Return the [x, y] coordinate for the center point of the cell that contains the specified text.  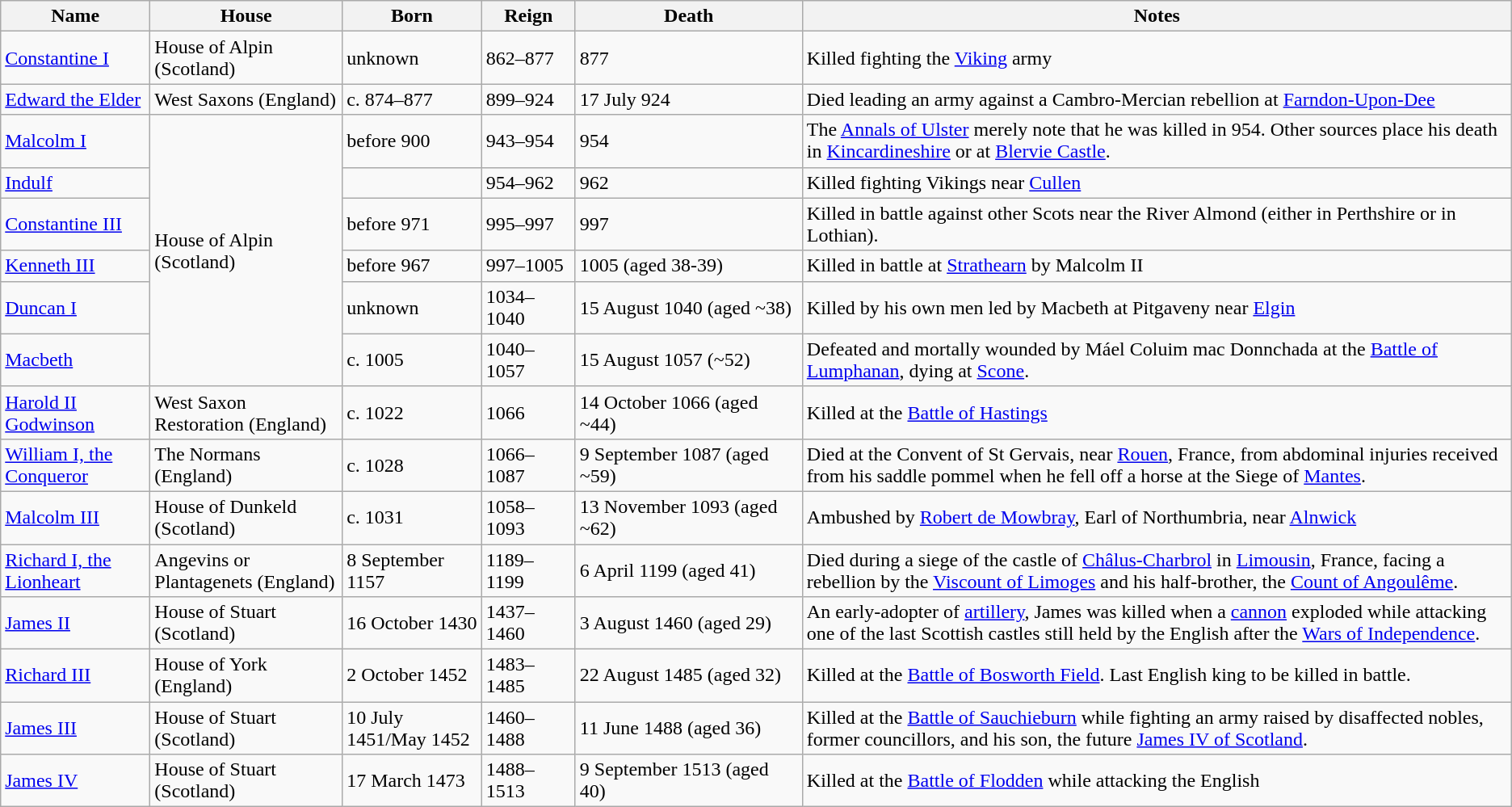
997–1005 [528, 266]
6 April 1199 (aged 41) [688, 570]
13 November 1093 (aged ~62) [688, 517]
c. 1028 [412, 465]
c. 1031 [412, 517]
Died leading an army against a Cambro-Mercian rebellion at Farndon-Upon-Dee [1157, 99]
15 August 1040 (aged ~38) [688, 307]
The Normans (England) [246, 465]
9 September 1513 (aged 40) [688, 780]
Notes [1157, 16]
943–954 [528, 141]
22 August 1485 (aged 32) [688, 675]
Richard III [76, 675]
1488–1513 [528, 780]
10 July 1451/May 1452 [412, 729]
15 August 1057 (~52) [688, 360]
Born [412, 16]
1066–1087 [528, 465]
Edward the Elder [76, 99]
before 967 [412, 266]
899–924 [528, 99]
1437–1460 [528, 624]
14 October 1066 (aged ~44) [688, 412]
Killed at the Battle of Flodden while attacking the English [1157, 780]
Constantine I [76, 58]
Killed fighting Vikings near Cullen [1157, 183]
954 [688, 141]
Defeated and mortally wounded by Máel Coluim mac Donnchada at the Battle of Lumphanan, dying at Scone. [1157, 360]
House of York (England) [246, 675]
Killed at the Battle of Hastings [1157, 412]
1005 (aged 38-39) [688, 266]
c. 874–877 [412, 99]
877 [688, 58]
1058–1093 [528, 517]
11 June 1488 (aged 36) [688, 729]
1040–1057 [528, 360]
962 [688, 183]
before 900 [412, 141]
Reign [528, 16]
Killed in battle against other Scots near the River Almond (either in Perthshire or in Lothian). [1157, 225]
c. 1022 [412, 412]
Ambushed by Robert de Mowbray, Earl of Northumbria, near Alnwick [1157, 517]
c. 1005 [412, 360]
James III [76, 729]
House [246, 16]
Duncan I [76, 307]
West Saxon Restoration (England) [246, 412]
Killed in battle at Strathearn by Malcolm II [1157, 266]
Malcolm I [76, 141]
862–877 [528, 58]
1460–1488 [528, 729]
West Saxons (England) [246, 99]
3 August 1460 (aged 29) [688, 624]
Death [688, 16]
Harold II Godwinson [76, 412]
The Annals of Ulster merely note that he was killed in 954. Other sources place his death in Kincardineshire or at Blervie Castle. [1157, 141]
Kenneth III [76, 266]
1483–1485 [528, 675]
Name [76, 16]
997 [688, 225]
17 July 924 [688, 99]
Indulf [76, 183]
1189–1199 [528, 570]
Killed at the Battle of Bosworth Field. Last English king to be killed in battle. [1157, 675]
2 October 1452 [412, 675]
995–997 [528, 225]
9 September 1087 (aged ~59) [688, 465]
16 October 1430 [412, 624]
Macbeth [76, 360]
1034–1040 [528, 307]
Malcolm III [76, 517]
Constantine III [76, 225]
before 971 [412, 225]
17 March 1473 [412, 780]
Richard I, the Lionheart [76, 570]
954–962 [528, 183]
James IV [76, 780]
8 September 1157 [412, 570]
James II [76, 624]
House of Dunkeld (Scotland) [246, 517]
Killed by his own men led by Macbeth at Pitgaveny near Elgin [1157, 307]
Killed fighting the Viking army [1157, 58]
Angevins or Plantagenets (England) [246, 570]
William I, the Conqueror [76, 465]
1066 [528, 412]
